Determine the [x, y] coordinate at the center of the cell enclosing the given text.  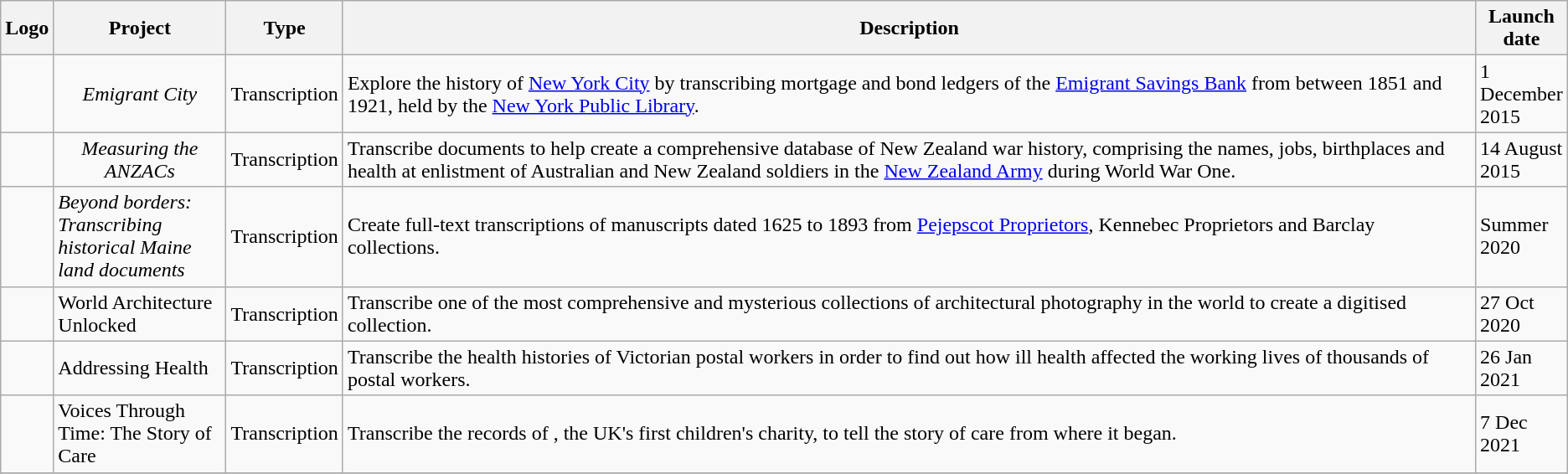
Addressing Health [140, 368]
Transcribe one of the most comprehensive and mysterious collections of architectural photography in the world to create a digitised collection. [909, 313]
7 Dec 2021 [1522, 434]
World Architecture Unlocked [140, 313]
Description [909, 28]
Logo [27, 28]
Type [285, 28]
Beyond borders: Transcribing historical Maine land documents [140, 236]
26 Jan 2021 [1522, 368]
Voices Through Time: The Story of Care [140, 434]
27 Oct 2020 [1522, 313]
Project [140, 28]
1 December 2015 [1522, 94]
Summer 2020 [1522, 236]
14 August 2015 [1522, 159]
Create full-text transcriptions of manuscripts dated 1625 to 1893 from Pejepscot Proprietors, Kennebec Proprietors and Barclay collections. [909, 236]
Emigrant City [140, 94]
Transcribe the records of , the UK's first children's charity, to tell the story of care from where it began. [909, 434]
Launch date [1522, 28]
Measuring the ANZACs [140, 159]
